Find where the given text appears and provide that cell's center as (x, y) coordinate. 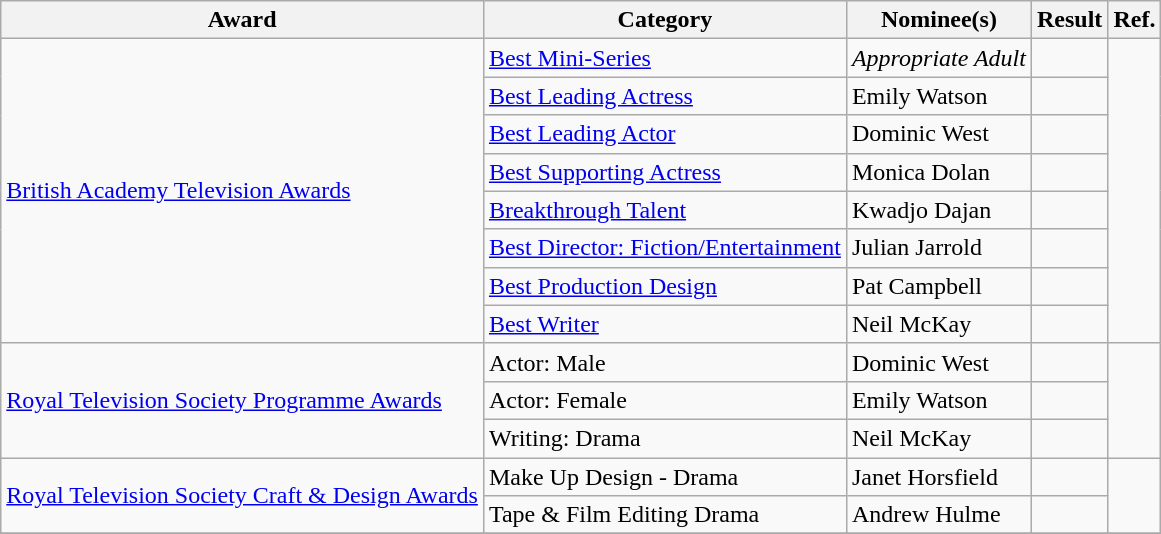
Royal Television Society Programme Awards (242, 400)
Tape & Film Editing Drama (664, 515)
Result (1069, 20)
Monica Dolan (938, 172)
Pat Campbell (938, 286)
Award (242, 20)
Make Up Design - Drama (664, 477)
Janet Horsfield (938, 477)
Best Production Design (664, 286)
Julian Jarrold (938, 248)
Actor: Male (664, 362)
Breakthrough Talent (664, 210)
Best Writer (664, 324)
Best Supporting Actress (664, 172)
Ref. (1134, 20)
British Academy Television Awards (242, 191)
Royal Television Society Craft & Design Awards (242, 496)
Best Leading Actor (664, 134)
Writing: Drama (664, 438)
Best Director: Fiction/Entertainment (664, 248)
Category (664, 20)
Andrew Hulme (938, 515)
Best Mini-Series (664, 58)
Best Leading Actress (664, 96)
Nominee(s) (938, 20)
Appropriate Adult (938, 58)
Kwadjo Dajan (938, 210)
Actor: Female (664, 400)
